For the text-containing cell, return its midpoint in (x, y) coordinate format. 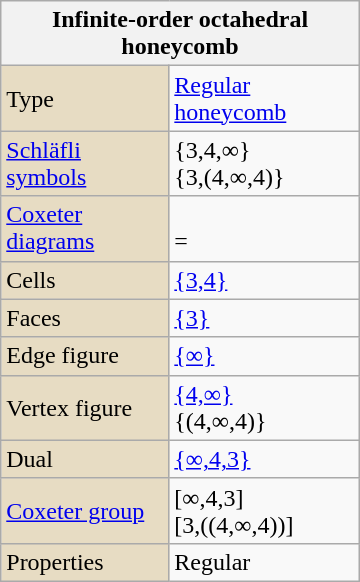
Schläfli symbols (85, 164)
{3,4,∞}{3,(4,∞,4)} (264, 164)
{3} (264, 318)
Vertex figure (85, 408)
Regular (264, 562)
{∞} (264, 356)
Cells (85, 280)
Infinite-order octahedral honeycomb (180, 34)
Properties (85, 562)
{4,∞} {(4,∞,4)} (264, 408)
Coxeter group (85, 510)
Dual (85, 459)
{∞,4,3} (264, 459)
Coxeter diagrams (85, 228)
= (264, 228)
Regular honeycomb (264, 98)
{3,4} (264, 280)
Edge figure (85, 356)
Faces (85, 318)
Type (85, 98)
[∞,4,3][3,((4,∞,4))] (264, 510)
